Identify which cell holds the provided text, then report its [X, Y] central coordinate. 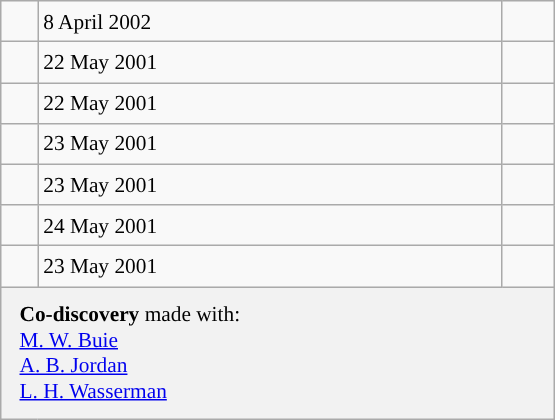
8 April 2002 [270, 22]
24 May 2001 [270, 226]
Co-discovery made with: M. W. Buie A. B. Jordan L. H. Wasserman [278, 354]
